For the text-containing cell, return its midpoint in (X, Y) coordinate format. 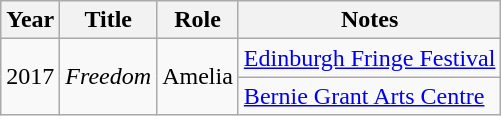
Amelia (198, 77)
Title (108, 20)
Freedom (108, 77)
Bernie Grant Arts Centre (370, 96)
Year (30, 20)
Edinburgh Fringe Festival (370, 58)
2017 (30, 77)
Role (198, 20)
Notes (370, 20)
